Determine the (X, Y) coordinate at the center of the cell enclosing the given text.  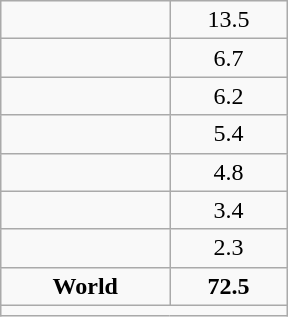
World (86, 286)
6.7 (228, 58)
4.8 (228, 172)
13.5 (228, 20)
72.5 (228, 286)
6.2 (228, 96)
5.4 (228, 134)
2.3 (228, 248)
3.4 (228, 210)
